Output the (x, y) coordinate of the center of the cell containing the given text.  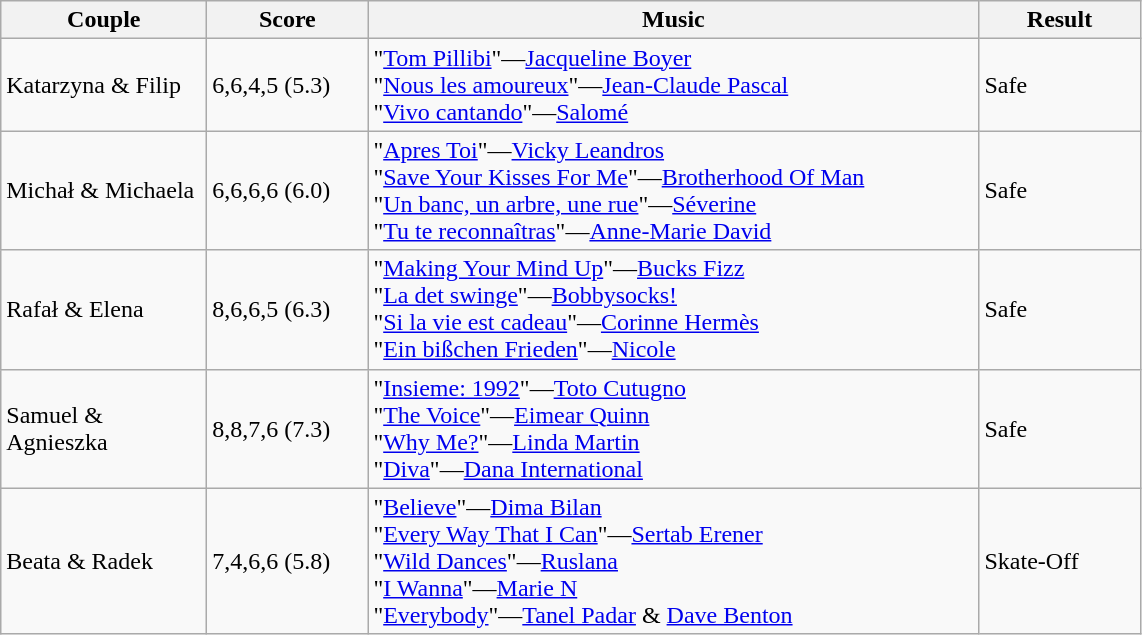
Couple (104, 20)
7,4,6,6 (5.8) (288, 561)
Skate-Off (1060, 561)
"Insieme: 1992"—Toto Cutugno "The Voice"—Eimear Quinn "Why Me?"—Linda Martin "Diva"—Dana International (674, 428)
Score (288, 20)
"Tom Pillibi"—Jacqueline Boyer "Nous les amoureux"—Jean-Claude Pascal "Vivo cantando"—Salomé (674, 85)
Result (1060, 20)
Rafał & Elena (104, 310)
6,6,6,6 (6.0) (288, 190)
Music (674, 20)
Samuel & Agnieszka (104, 428)
6,6,4,5 (5.3) (288, 85)
"Believe"—Dima Bilan "Every Way That I Can"—Sertab Erener "Wild Dances"—Ruslana "I Wanna"—Marie N "Everybody"—Tanel Padar & Dave Benton (674, 561)
"Apres Toi"—Vicky Leandros "Save Your Kisses For Me"—Brotherhood Of Man "Un banc, un arbre, une rue"—Séverine "Tu te reconnaîtras"—Anne-Marie David (674, 190)
Michał & Michaela (104, 190)
8,8,7,6 (7.3) (288, 428)
Katarzyna & Filip (104, 85)
"Making Your Mind Up"—Bucks Fizz "La det swinge"—Bobbysocks! "Si la vie est cadeau"—Corinne Hermès "Ein bißchen Frieden"—Nicole (674, 310)
8,6,6,5 (6.3) (288, 310)
Beata & Radek (104, 561)
